Determine the (x, y) coordinate at the center of the cell enclosing the given text.  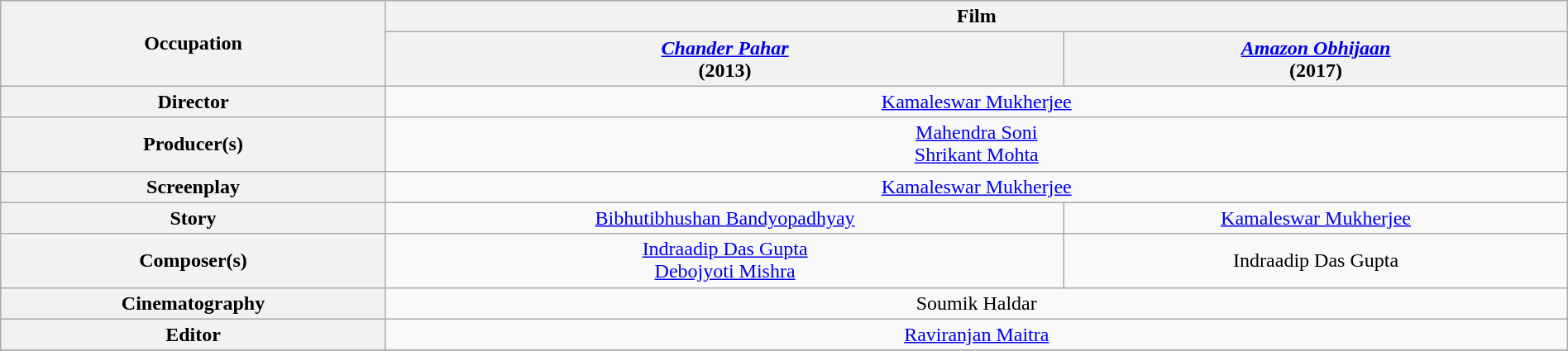
Indraadip Das GuptaDebojyoti Mishra (724, 261)
Composer(s) (194, 261)
Occupation (194, 43)
Raviranjan Maitra (976, 334)
Film (976, 17)
Screenplay (194, 187)
Mahendra SoniShrikant Mohta (976, 144)
Soumik Haldar (976, 303)
Director (194, 102)
Producer(s) (194, 144)
Chander Pahar (2013) (724, 59)
Indraadip Das Gupta (1316, 261)
Amazon Obhijaan (2017) (1316, 59)
Editor (194, 334)
Bibhutibhushan Bandyopadhyay (724, 218)
Story (194, 218)
Cinematography (194, 303)
